Return [x, y] of the center of cell containing provided text 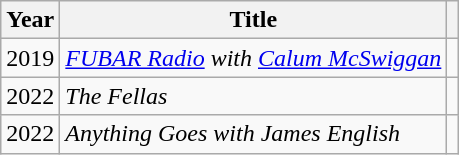
Title [254, 20]
Year [30, 20]
The Fellas [254, 96]
FUBAR Radio with Calum McSwiggan [254, 58]
2019 [30, 58]
Anything Goes with James English [254, 134]
